Extract the (x, y) coordinate from the center of the cell holding the provided text.  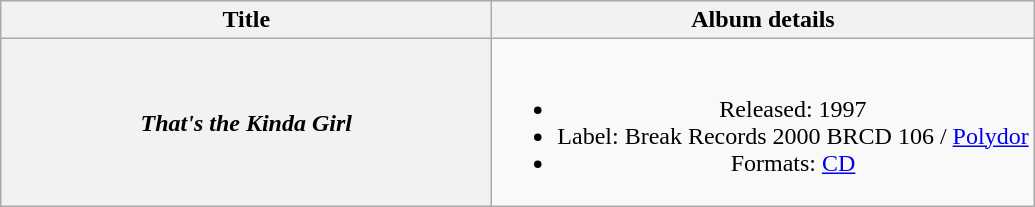
Title (246, 20)
Album details (763, 20)
Released: 1997Label: Break Records 2000 BRCD 106 / PolydorFormats: CD (763, 122)
That's the Kinda Girl (246, 122)
